Return (X, Y) of the center of cell containing provided text 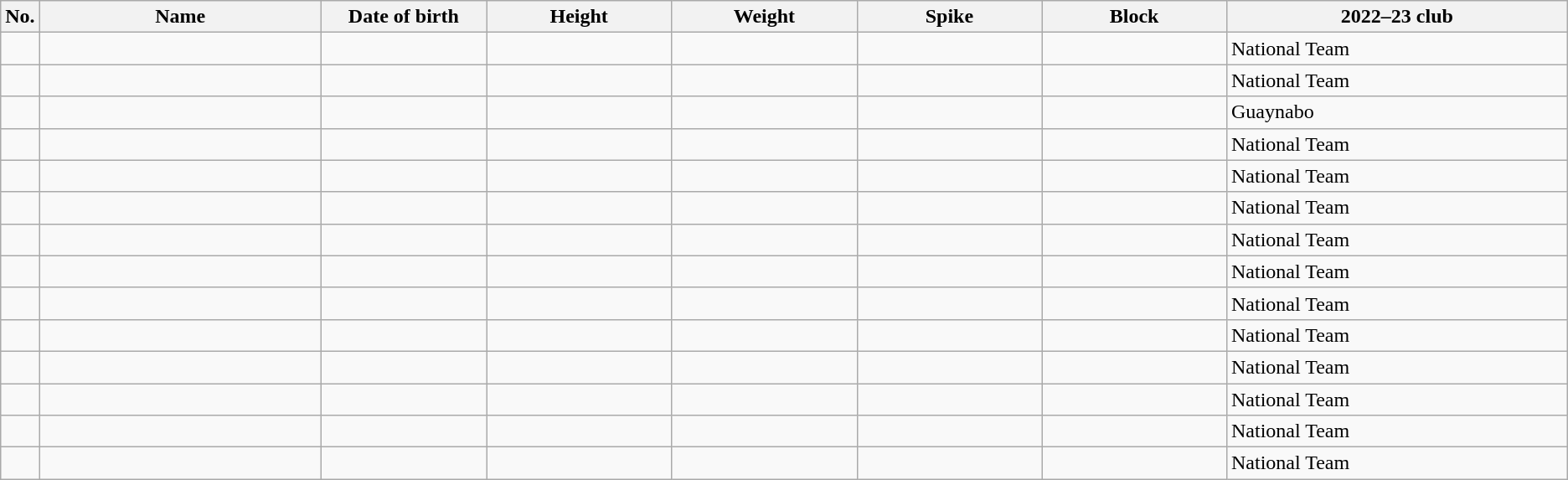
Weight (764, 17)
Date of birth (404, 17)
Height (580, 17)
No. (20, 17)
Spike (950, 17)
Guaynabo (1397, 112)
Block (1134, 17)
2022–23 club (1397, 17)
Name (180, 17)
